Extract the (x, y) coordinate from the center of the cell holding the provided text.  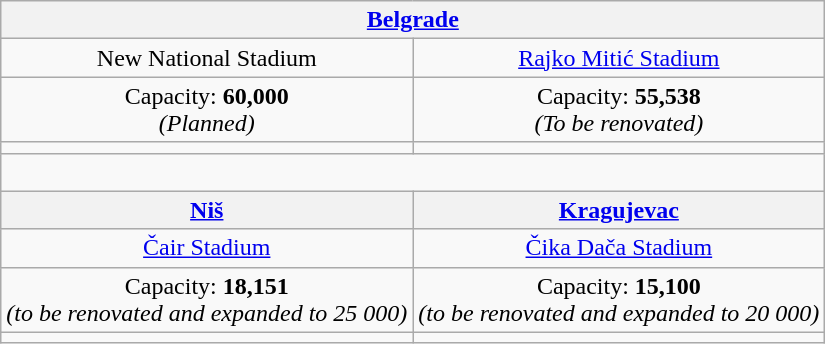
Belgrade (413, 20)
New National Stadium (207, 58)
Čair Stadium (207, 248)
Rajko Mitić Stadium (619, 58)
Capacity: 60,000(Planned) (207, 110)
Niš (207, 210)
Capacity: 18,151(to be renovated and expanded to 25 000) (207, 300)
Kragujevac (619, 210)
Čika Dača Stadium (619, 248)
Capacity: 55,538 (To be renovated) (619, 110)
Capacity: 15,100(to be renovated and expanded to 20 000) (619, 300)
